Find where the given text appears and provide that cell's center as (x, y) coordinate. 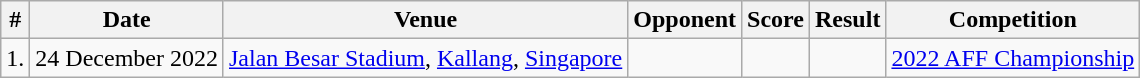
Jalan Besar Stadium, Kallang, Singapore (425, 58)
Competition (1013, 20)
Opponent (685, 20)
2022 AFF Championship (1013, 58)
Score (776, 20)
Venue (425, 20)
Date (127, 20)
1. (16, 58)
24 December 2022 (127, 58)
# (16, 20)
Result (848, 20)
